Provide the [x, y] coordinate of the cell's center where the given text is located.  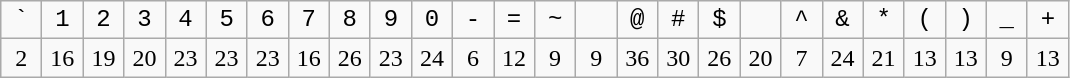
12 [514, 58]
3 [144, 20]
0 [432, 20]
21 [884, 58]
+ [1048, 20]
_ [1006, 20]
` [22, 20]
^ [802, 20]
@ [638, 20]
8 [350, 20]
( [924, 20]
* [884, 20]
1 [62, 20]
5 [226, 20]
& [842, 20]
= [514, 20]
~ [556, 20]
36 [638, 58]
30 [678, 58]
) [966, 20]
$ [720, 20]
19 [104, 58]
# [678, 20]
4 [186, 20]
- [472, 20]
